Pinpoint the cell where the given text exists, returning its [X, Y] midpoint coordinate. 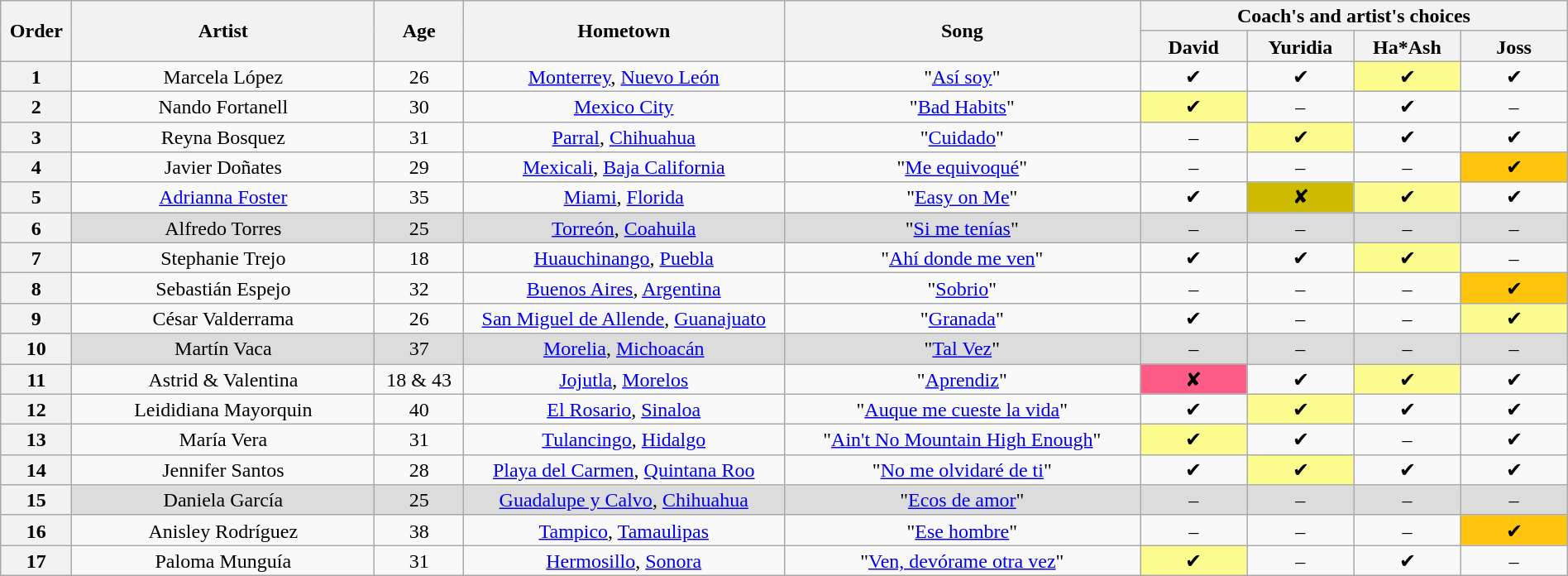
Adrianna Foster [223, 197]
Parral, Chihuahua [624, 137]
15 [36, 500]
7 [36, 258]
10 [36, 349]
"Aprendiz" [963, 379]
Anisley Rodríguez [223, 530]
"Ese hombre" [963, 530]
Daniela García [223, 500]
9 [36, 318]
Ha*Ash [1408, 46]
Hometown [624, 31]
El Rosario, Sinaloa [624, 409]
18 & 43 [419, 379]
"Bad Habits" [963, 106]
12 [36, 409]
32 [419, 288]
14 [36, 470]
Leididiana Mayorquin [223, 409]
Alfredo Torres [223, 228]
"Auque me cueste la vida" [963, 409]
Astrid & Valentina [223, 379]
Paloma Munguía [223, 561]
"Así soy" [963, 76]
8 [36, 288]
César Valderrama [223, 318]
"Ahí donde me ven" [963, 258]
Jojutla, Morelos [624, 379]
"Tal Vez" [963, 349]
"Ain't No Mountain High Enough" [963, 440]
Coach's and artist's choices [1355, 17]
16 [36, 530]
29 [419, 167]
"Me equivoqué" [963, 167]
6 [36, 228]
"Easy on Me" [963, 197]
1 [36, 76]
"Sobrio" [963, 288]
Tampico, Tamaulipas [624, 530]
Yuridia [1300, 46]
Jennifer Santos [223, 470]
Huauchinango, Puebla [624, 258]
3 [36, 137]
Torreón, Coahuila [624, 228]
María Vera [223, 440]
18 [419, 258]
"Si me tenías" [963, 228]
Javier Doñates [223, 167]
Guadalupe y Calvo, Chihuahua [624, 500]
Buenos Aires, Argentina [624, 288]
Martín Vaca [223, 349]
Marcela López [223, 76]
Monterrey, Nuevo León [624, 76]
Playa del Carmen, Quintana Roo [624, 470]
Hermosillo, Sonora [624, 561]
Order [36, 31]
Tulancingo, Hidalgo [624, 440]
38 [419, 530]
11 [36, 379]
Miami, Florida [624, 197]
Reyna Bosquez [223, 137]
"No me olvidaré de ti" [963, 470]
4 [36, 167]
17 [36, 561]
2 [36, 106]
13 [36, 440]
Age [419, 31]
28 [419, 470]
Mexico City [624, 106]
David [1194, 46]
30 [419, 106]
"Ecos de amor" [963, 500]
"Cuidado" [963, 137]
Stephanie Trejo [223, 258]
Joss [1513, 46]
"Granada" [963, 318]
Mexicali, Baja California [624, 167]
Morelia, Michoacán [624, 349]
37 [419, 349]
Artist [223, 31]
"Ven, devórame otra vez" [963, 561]
5 [36, 197]
Sebastián Espejo [223, 288]
35 [419, 197]
Nando Fortanell [223, 106]
Song [963, 31]
San Miguel de Allende, Guanajuato [624, 318]
40 [419, 409]
